For the text-containing cell, return its midpoint in (X, Y) coordinate format. 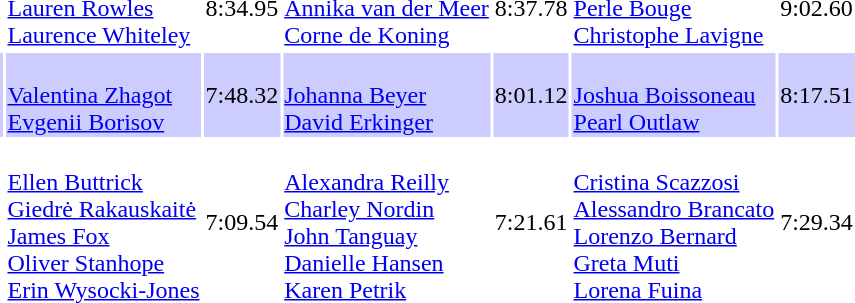
7:48.32 (242, 95)
Valentina ZhagotEvgenii Borisov (104, 95)
Joshua BoissoneauPearl Outlaw (674, 95)
8:17.51 (817, 95)
8:01.12 (531, 95)
Johanna BeyerDavid Erkinger (387, 95)
